For the text-containing cell, return its midpoint in (X, Y) coordinate format. 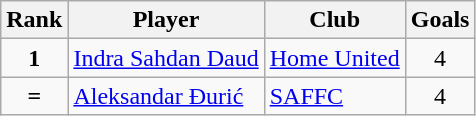
Goals (440, 20)
1 (34, 58)
Rank (34, 20)
Home United (334, 58)
Indra Sahdan Daud (166, 58)
Club (334, 20)
Aleksandar Đurić (166, 96)
SAFFC (334, 96)
Player (166, 20)
= (34, 96)
